Extract the [x, y] coordinate from the center of the cell holding the provided text.  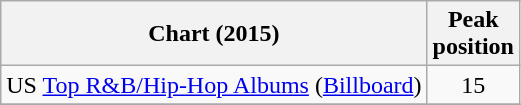
Peakposition [473, 34]
Chart (2015) [214, 34]
15 [473, 85]
US Top R&B/Hip-Hop Albums (Billboard) [214, 85]
